Extract the [x, y] coordinate from the center of the cell holding the provided text.  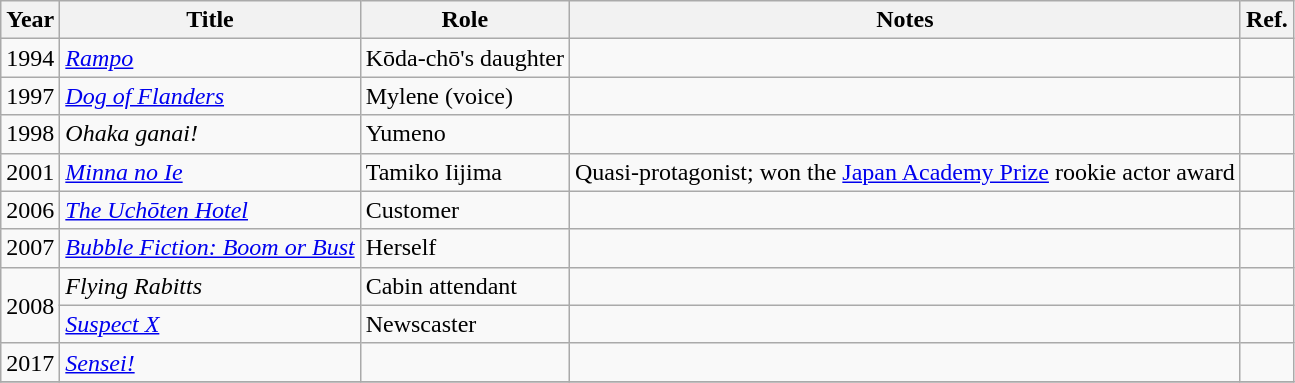
Dog of Flanders [210, 96]
Yumeno [464, 134]
Title [210, 20]
Mylene (voice) [464, 96]
Bubble Fiction: Boom or Bust [210, 248]
Tamiko Iijima [464, 172]
Herself [464, 248]
2006 [30, 210]
Cabin attendant [464, 286]
Flying Rabitts [210, 286]
Role [464, 20]
Suspect X [210, 324]
Quasi-protagonist; won the Japan Academy Prize rookie actor award [904, 172]
Minna no Ie [210, 172]
Ohaka ganai! [210, 134]
1998 [30, 134]
1994 [30, 58]
Ref. [1266, 20]
The Uchōten Hotel [210, 210]
2001 [30, 172]
Customer [464, 210]
2017 [30, 362]
Kōda-chō's daughter [464, 58]
Sensei! [210, 362]
Rampo [210, 58]
Newscaster [464, 324]
2008 [30, 305]
1997 [30, 96]
Year [30, 20]
Notes [904, 20]
2007 [30, 248]
